Pinpoint the cell where the given text exists, returning its [X, Y] midpoint coordinate. 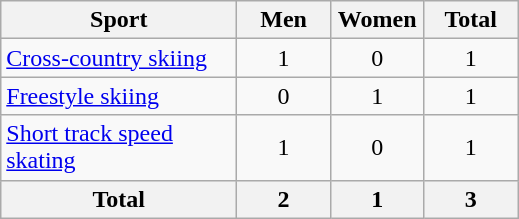
Short track speed skating [119, 148]
Men [284, 20]
Cross-country skiing [119, 58]
3 [471, 199]
Women [377, 20]
Freestyle skiing [119, 96]
Sport [119, 20]
2 [284, 199]
